Search for the cell housing the specified text and yield its (X, Y) center coordinate. 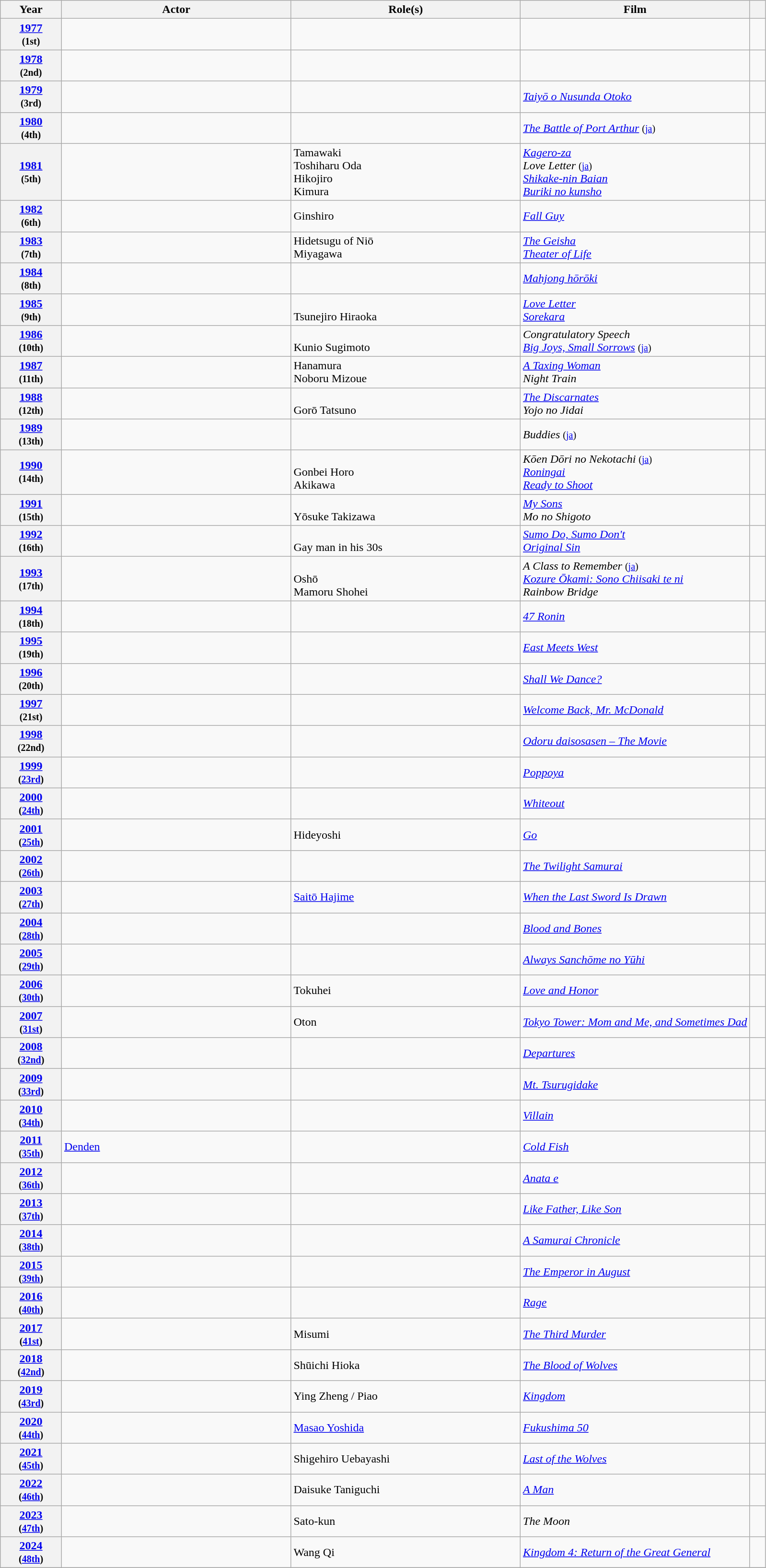
Taiyō o Nusunda Otoko (636, 97)
Role(s) (406, 10)
Congratulatory SpeechBig Joys, Small Sorrows (ja) (636, 340)
Sato-kun (406, 1521)
The Emperor in August (636, 1272)
1987 (11th) (31, 372)
HanamuraNoboru Mizoue (406, 372)
The Blood of Wolves (636, 1365)
Kingdom (636, 1396)
2015 (39th) (31, 1272)
2007 (31st) (31, 1022)
Odoru daisosasen – The Movie (636, 741)
Gay man in his 30s (406, 541)
Blood and Bones (636, 928)
My SonsMo no Shigoto (636, 510)
2000 (24th) (31, 804)
2019 (43rd) (31, 1396)
Welcome Back, Mr. McDonald (636, 710)
Kingdom 4: Return of the Great General (636, 1553)
1988 (12th) (31, 403)
Film (636, 10)
1998 (22nd) (31, 741)
47 Ronin (636, 617)
East Meets West (636, 647)
The Third Murder (636, 1334)
Ying Zheng / Piao (406, 1396)
Poppoya (636, 772)
Last of the Wolves (636, 1459)
1996 (20th) (31, 679)
1990 (14th) (31, 472)
1981 (5th) (31, 172)
2013 (37th) (31, 1209)
Love LetterSorekara (636, 310)
2012 (36th) (31, 1178)
OshōMamoru Shohei (406, 579)
Whiteout (636, 804)
1995 (19th) (31, 647)
2005 (29th) (31, 960)
2004 (28th) (31, 928)
1992 (16th) (31, 541)
Gonbei HoroAkikawa (406, 472)
2016 (40th) (31, 1302)
Mahjong hōrōki (636, 278)
1991 (15th) (31, 510)
2010 (34th) (31, 1115)
The DiscarnatesYojo no Jidai (636, 403)
2021 (45th) (31, 1459)
2014 (38th) (31, 1240)
The Twilight Samurai (636, 866)
When the Last Sword Is Drawn (636, 897)
2009 (33rd) (31, 1085)
Denden (176, 1147)
Shūichi Hioka (406, 1365)
2003 (27th) (31, 897)
Sumo Do, Sumo Don'tOriginal Sin (636, 541)
2024 (48th) (31, 1553)
A Man (636, 1490)
Actor (176, 10)
Hidetsugu of NiōMiyagawa (406, 247)
Rage (636, 1302)
Yōsuke Takizawa (406, 510)
1986 (10th) (31, 340)
Kunio Sugimoto (406, 340)
2020 (44th) (31, 1427)
2002 (26th) (31, 866)
Misumi (406, 1334)
1997 (21st) (31, 710)
The Moon (636, 1521)
1999 (23rd) (31, 772)
Kōen Dōri no Nekotachi (ja)RoningaiReady to Shoot (636, 472)
2018 (42nd) (31, 1365)
Go (636, 834)
The Battle of Port Arthur (ja) (636, 128)
Wang Qi (406, 1553)
Masao Yoshida (406, 1427)
1982 (6th) (31, 216)
Mt. Tsurugidake (636, 1085)
Anata e (636, 1178)
The GeishaTheater of Life (636, 247)
Ginshiro (406, 216)
Year (31, 10)
1983 (7th) (31, 247)
TamawakiToshiharu OdaHikojiroKimura (406, 172)
1980 (4th) (31, 128)
1979 (3rd) (31, 97)
Villain (636, 1115)
Hideyoshi (406, 834)
Love and Honor (636, 991)
1989 (13th) (31, 434)
Always Sanchōme no Yūhi (636, 960)
2008 (32nd) (31, 1053)
Kagero-zaLove Letter (ja)Shikake-nin BaianBuriki no kunsho (636, 172)
1993 (17th) (31, 579)
1978 (2nd) (31, 65)
1984 (8th) (31, 278)
2023 (47th) (31, 1521)
2006 (30th) (31, 991)
2001 (25th) (31, 834)
Tokuhei (406, 991)
Saitō Hajime (406, 897)
A Taxing WomanNight Train (636, 372)
2011 (35th) (31, 1147)
Departures (636, 1053)
Like Father, Like Son (636, 1209)
Daisuke Taniguchi (406, 1490)
Cold Fish (636, 1147)
Buddies (ja) (636, 434)
Shigehiro Uebayashi (406, 1459)
1977 (1st) (31, 35)
Tokyo Tower: Mom and Me, and Sometimes Dad (636, 1022)
Gorō Tatsuno (406, 403)
Fall Guy (636, 216)
1994 (18th) (31, 617)
2022 (46th) (31, 1490)
Shall We Dance? (636, 679)
1985 (9th) (31, 310)
A Class to Remember (ja)Kozure Ōkami: Sono Chiisaki te niRainbow Bridge (636, 579)
A Samurai Chronicle (636, 1240)
Fukushima 50 (636, 1427)
2017 (41st) (31, 1334)
Oton (406, 1022)
Tsunejiro Hiraoka (406, 310)
